Return (X, Y) of the center of cell containing provided text 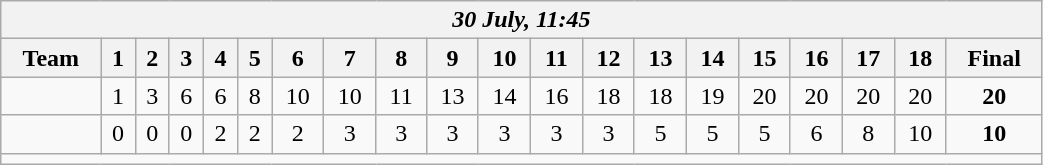
9 (452, 58)
Team (51, 58)
7 (350, 58)
12 (608, 58)
30 July, 11:45 (522, 20)
15 (764, 58)
17 (868, 58)
4 (220, 58)
Final (994, 58)
19 (712, 96)
